Determine the (x, y) coordinate at the center of the cell enclosing the given text.  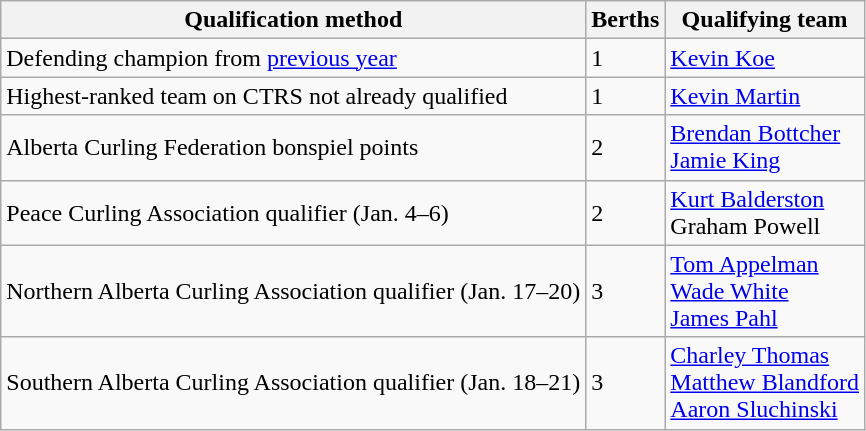
Berths (626, 20)
Defending champion from previous year (294, 58)
Southern Alberta Curling Association qualifier (Jan. 18–21) (294, 383)
Kevin Martin (765, 96)
Highest-ranked team on CTRS not already qualified (294, 96)
Peace Curling Association qualifier (Jan. 4–6) (294, 212)
Tom Appelman Wade White James Pahl (765, 291)
Northern Alberta Curling Association qualifier (Jan. 17–20) (294, 291)
Kurt BalderstonGraham Powell (765, 212)
Brendan BottcherJamie King (765, 148)
Qualifying team (765, 20)
Qualification method (294, 20)
Kevin Koe (765, 58)
Charley Thomas Matthew Blandford Aaron Sluchinski (765, 383)
Alberta Curling Federation bonspiel points (294, 148)
